Return the (X, Y) coordinate for the center point of the cell that contains the specified text.  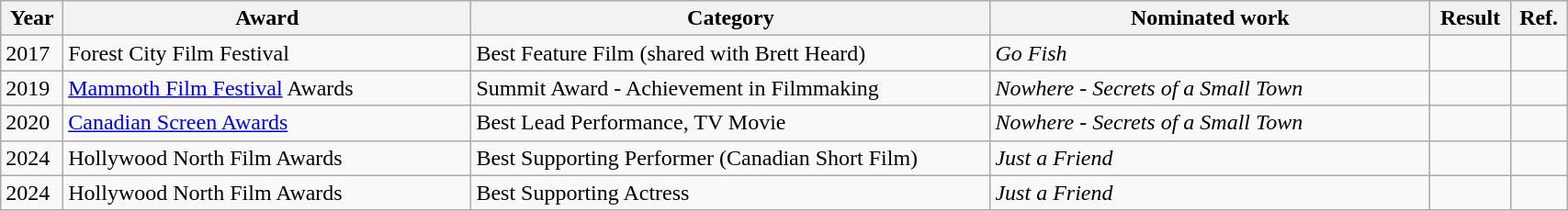
Nominated work (1211, 18)
Best Lead Performance, TV Movie (731, 123)
Best Supporting Actress (731, 193)
Result (1471, 18)
Category (731, 18)
2019 (32, 88)
Mammoth Film Festival Awards (267, 88)
Award (267, 18)
Best Feature Film (shared with Brett Heard) (731, 53)
Canadian Screen Awards (267, 123)
Forest City Film Festival (267, 53)
Summit Award - Achievement in Filmmaking (731, 88)
Year (32, 18)
2020 (32, 123)
Best Supporting Performer (Canadian Short Film) (731, 158)
Ref. (1540, 18)
2017 (32, 53)
Go Fish (1211, 53)
